From the cell containing the given text, extract its center point as (X, Y) coordinate. 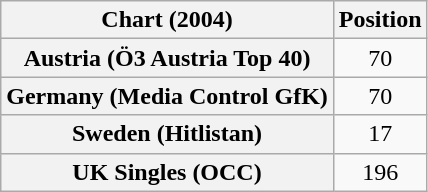
Austria (Ö3 Austria Top 40) (168, 58)
Chart (2004) (168, 20)
Position (380, 20)
196 (380, 172)
17 (380, 134)
Germany (Media Control GfK) (168, 96)
Sweden (Hitlistan) (168, 134)
UK Singles (OCC) (168, 172)
